Return [X, Y] of the center of cell containing provided text 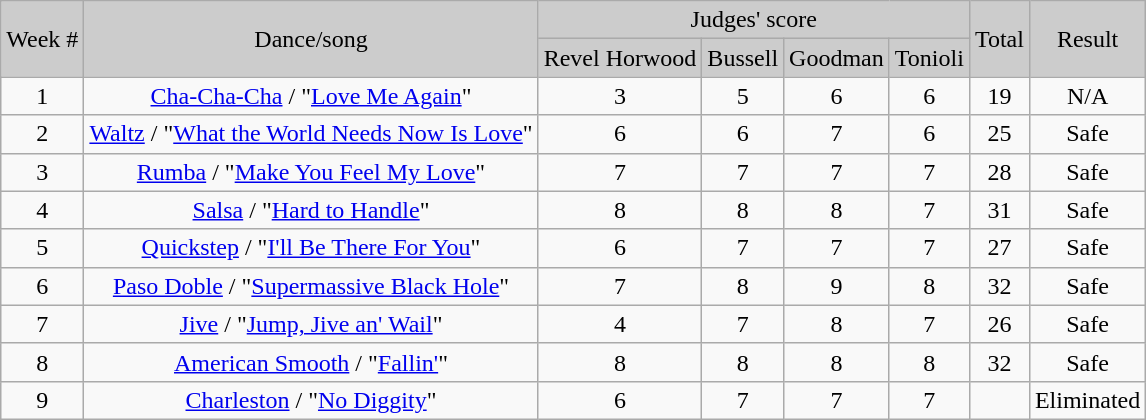
Week # [42, 39]
1 [42, 96]
Result [1087, 39]
26 [999, 324]
Paso Doble / "Supermassive Black Hole" [311, 286]
Total [999, 39]
Judges' score [754, 20]
Waltz / "What the World Needs Now Is Love" [311, 134]
28 [999, 172]
2 [42, 134]
25 [999, 134]
N/A [1087, 96]
Charleston / "No Diggity" [311, 400]
Tonioli [929, 58]
19 [999, 96]
Bussell [743, 58]
Revel Horwood [620, 58]
Cha-Cha-Cha / "Love Me Again" [311, 96]
Dance/song [311, 39]
Goodman [837, 58]
American Smooth / "Fallin'" [311, 362]
27 [999, 248]
Salsa / "Hard to Handle" [311, 210]
Quickstep / "I'll Be There For You" [311, 248]
Rumba / "Make You Feel My Love" [311, 172]
Eliminated [1087, 400]
31 [999, 210]
Jive / "Jump, Jive an' Wail" [311, 324]
